Return the [X, Y] coordinate for the center point of the cell that contains the specified text.  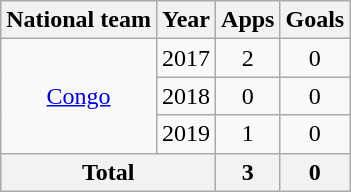
2018 [186, 96]
National team [79, 20]
2017 [186, 58]
Goals [315, 20]
3 [248, 172]
2019 [186, 134]
Total [108, 172]
1 [248, 134]
Congo [79, 96]
2 [248, 58]
Year [186, 20]
Apps [248, 20]
